Search for the cell housing the specified text and yield its [x, y] center coordinate. 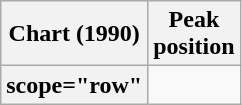
scope="row" [74, 85]
Peakposition [194, 34]
Chart (1990) [74, 34]
